Find where the given text appears and provide that cell's center as (X, Y) coordinate. 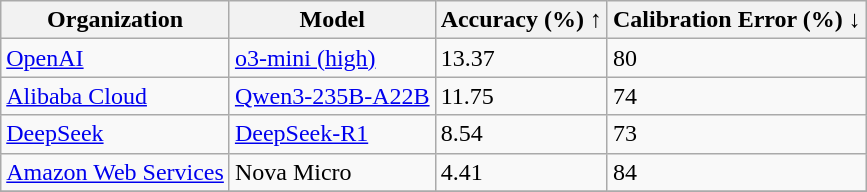
DeepSeek (116, 134)
Calibration Error (%) ↓ (736, 20)
74 (736, 96)
OpenAI (116, 58)
80 (736, 58)
11.75 (521, 96)
Organization (116, 20)
Model (332, 20)
8.54 (521, 134)
Qwen3-235B-A22B (332, 96)
73 (736, 134)
Nova Micro (332, 172)
Alibaba Cloud (116, 96)
4.41 (521, 172)
13.37 (521, 58)
o3-mini (high) (332, 58)
84 (736, 172)
Amazon Web Services (116, 172)
DeepSeek-R1 (332, 134)
Accuracy (%) ↑ (521, 20)
